Determine the (x, y) coordinate at the center of the cell enclosing the given text.  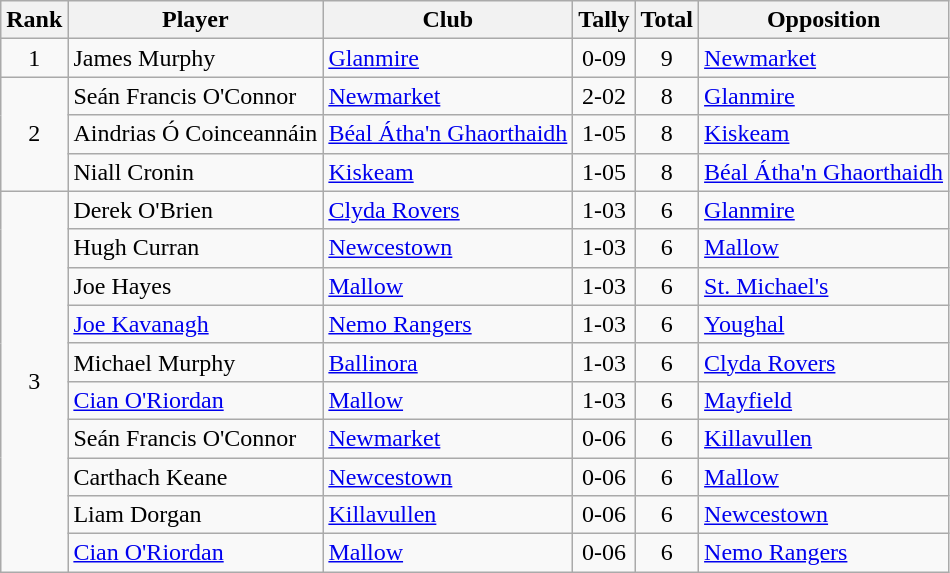
Rank (34, 20)
Club (448, 20)
0-09 (604, 58)
Total (667, 20)
1 (34, 58)
James Murphy (196, 58)
2 (34, 134)
Liam Dorgan (196, 515)
Derek O'Brien (196, 210)
3 (34, 382)
Niall Cronin (196, 172)
Opposition (824, 20)
9 (667, 58)
Tally (604, 20)
St. Michael's (824, 286)
Michael Murphy (196, 362)
Joe Kavanagh (196, 324)
Youghal (824, 324)
Hugh Curran (196, 248)
Aindrias Ó Coinceannáin (196, 134)
Ballinora (448, 362)
Mayfield (824, 400)
Carthach Keane (196, 477)
Player (196, 20)
2-02 (604, 96)
Joe Hayes (196, 286)
